Find where the given text appears and provide that cell's center as [x, y] coordinate. 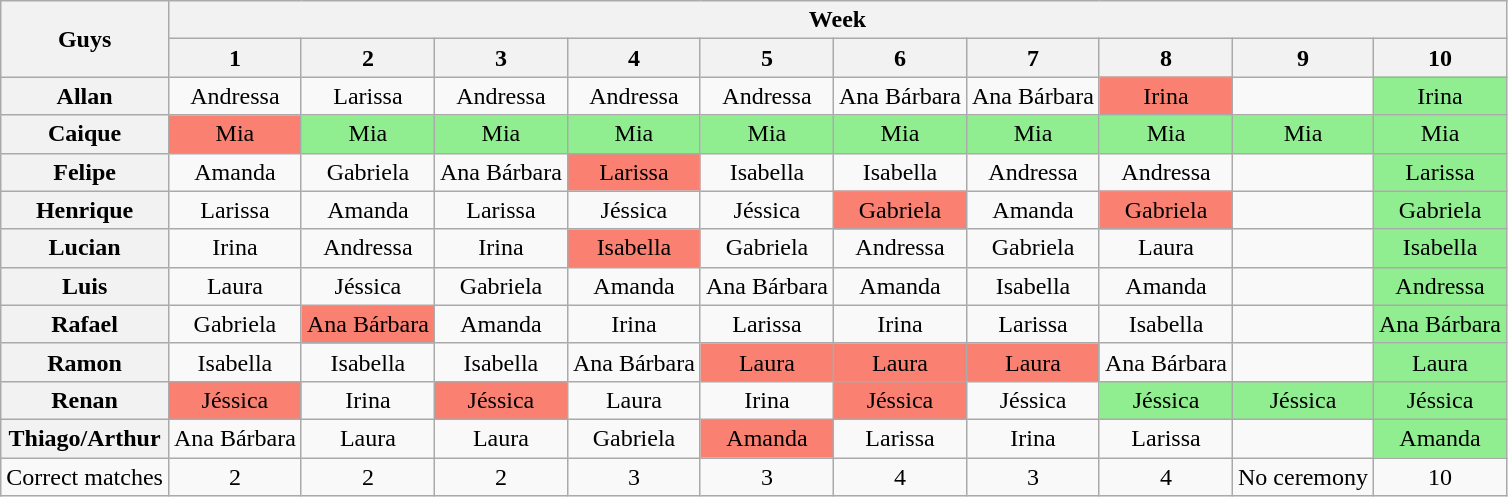
Allan [85, 96]
Ramon [85, 362]
Thiago/Arthur [85, 438]
Guys [85, 39]
Rafael [85, 324]
No ceremony [1302, 477]
6 [900, 58]
Week [837, 20]
Correct matches [85, 477]
9 [1302, 58]
Caique [85, 134]
1 [234, 58]
Felipe [85, 172]
Renan [85, 400]
5 [766, 58]
Henrique [85, 210]
7 [1032, 58]
8 [1166, 58]
Luis [85, 286]
Lucian [85, 248]
